Output the [X, Y] coordinate of the center of the cell containing the given text.  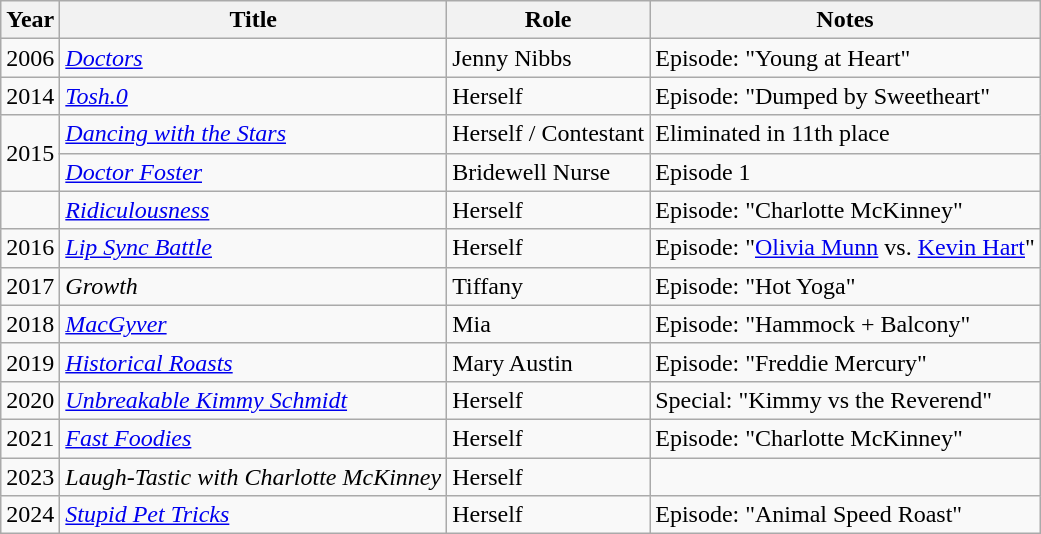
Unbreakable Kimmy Schmidt [254, 400]
Doctors [254, 58]
2014 [30, 96]
Tosh.0 [254, 96]
Notes [846, 20]
Episode: "Animal Speed Roast" [846, 515]
Episode: "Olivia Munn vs. Kevin Hart" [846, 248]
Dancing with the Stars [254, 134]
Herself / Contestant [548, 134]
Bridewell Nurse [548, 172]
MacGyver [254, 324]
Episode: "Hot Yoga" [846, 286]
Year [30, 20]
2020 [30, 400]
Laugh-Tastic with Charlotte McKinney [254, 477]
Episode: "Young at Heart" [846, 58]
2024 [30, 515]
Episode: "Dumped by Sweetheart" [846, 96]
2016 [30, 248]
Lip Sync Battle [254, 248]
2019 [30, 362]
Fast Foodies [254, 438]
2018 [30, 324]
2021 [30, 438]
Title [254, 20]
Historical Roasts [254, 362]
2006 [30, 58]
Stupid Pet Tricks [254, 515]
Doctor Foster [254, 172]
Eliminated in 11th place [846, 134]
Growth [254, 286]
Tiffany [548, 286]
Ridiculousness [254, 210]
Mary Austin [548, 362]
Jenny Nibbs [548, 58]
Special: "Kimmy vs the Reverend" [846, 400]
2015 [30, 153]
Episode 1 [846, 172]
Role [548, 20]
Episode: "Freddie Mercury" [846, 362]
2017 [30, 286]
Episode: "Hammock + Balcony" [846, 324]
2023 [30, 477]
Mia [548, 324]
